For the text-containing cell, return its midpoint in (x, y) coordinate format. 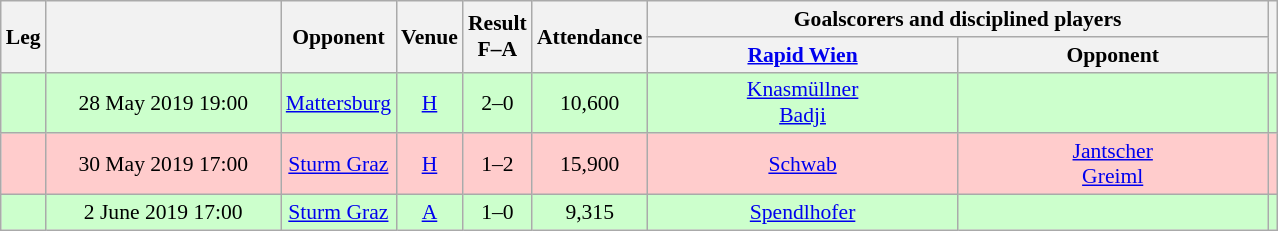
28 May 2019 19:00 (164, 102)
A (430, 213)
Venue (430, 36)
2 June 2019 17:00 (164, 213)
9,315 (590, 213)
30 May 2019 17:00 (164, 164)
Jantscher Greiml (1113, 164)
15,900 (590, 164)
Attendance (590, 36)
1–2 (498, 164)
Knasmüllner Badji (803, 102)
Schwab (803, 164)
Mattersburg (338, 102)
ResultF–A (498, 36)
10,600 (590, 102)
2–0 (498, 102)
Spendlhofer (803, 213)
Leg (24, 36)
Goalscorers and disciplined players (958, 19)
1–0 (498, 213)
Rapid Wien (803, 55)
